Extract the [X, Y] coordinate from the center of the cell holding the provided text.  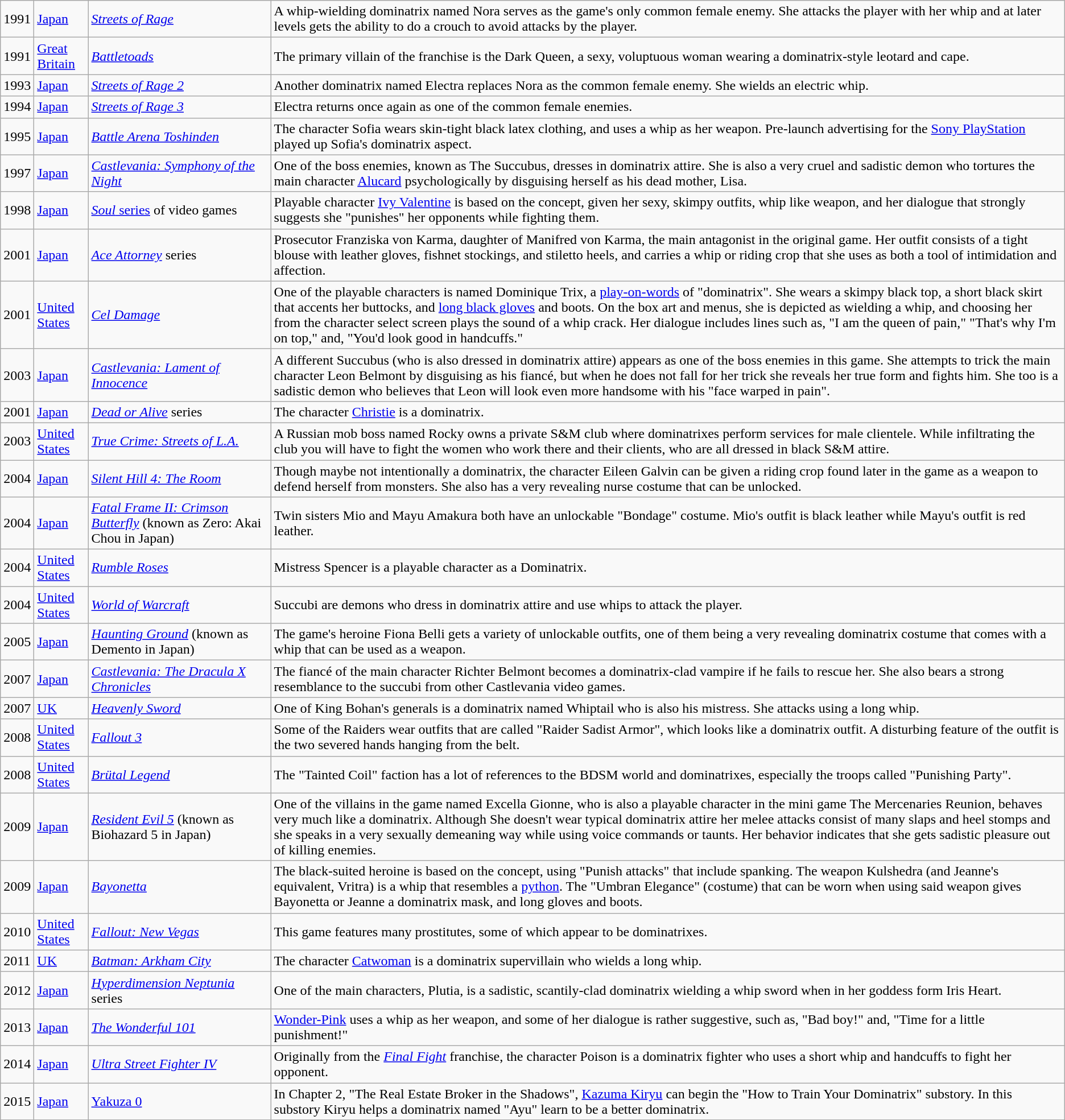
Heavenly Sword [180, 708]
Fallout 3 [180, 737]
Fallout: New Vegas [180, 932]
Castlevania: Symphony of the Night [180, 173]
Electra returns once again as one of the common female enemies. [668, 107]
One of the main characters, Plutia, is a sadistic, scantily-clad dominatrix wielding a whip sword when in her goddess form Iris Heart. [668, 990]
Great Britain [61, 56]
Silent Hill 4: The Room [180, 478]
World of Warcraft [180, 605]
Originally from the Final Fight franchise, the character Poison is a dominatrix fighter who uses a short whip and handcuffs to fight her opponent. [668, 1064]
Battle Arena Toshinden [180, 137]
Streets of Rage 3 [180, 107]
2013 [17, 1027]
The character Catwoman is a dominatrix supervillain who wields a long whip. [668, 961]
2012 [17, 990]
Streets of Rage 2 [180, 85]
1998 [17, 210]
The primary villain of the franchise is the Dark Queen, a sexy, voluptuous woman wearing a dominatrix-style leotard and cape. [668, 56]
Succubi are demons who dress in dominatrix attire and use whips to attack the player. [668, 605]
Wonder-Pink uses a whip as her weapon, and some of her dialogue is rather suggestive, such as, "Bad boy!" and, "Time for a little punishment!" [668, 1027]
True Crime: Streets of L.A. [180, 441]
The Wonderful 101 [180, 1027]
Brütal Legend [180, 775]
Bayonetta [180, 887]
One of King Bohan's generals is a dominatrix named Whiptail who is also his mistress. She attacks using a long whip. [668, 708]
1997 [17, 173]
1995 [17, 137]
Resident Evil 5 (known as Biohazard 5 in Japan) [180, 827]
Twin sisters Mio and Mayu Amakura both have an unlockable "Bondage" costume. Mio's outfit is black leather while Mayu's outfit is red leather. [668, 523]
Castlevania: Lament of Innocence [180, 375]
Streets of Rage [180, 19]
This game features many prostitutes, some of which appear to be dominatrixes. [668, 932]
Castlevania: The Dracula X Chronicles [180, 679]
Mistress Spencer is a playable character as a Dominatrix. [668, 568]
Fatal Frame II: Crimson Butterfly (known as Zero: Akai Chou in Japan) [180, 523]
Battletoads [180, 56]
Haunting Ground (known as Demento in Japan) [180, 642]
The character Christie is a dominatrix. [668, 412]
Batman: Arkham City [180, 961]
2011 [17, 961]
2015 [17, 1101]
Another dominatrix named Electra replaces Nora as the common female enemy. She wields an electric whip. [668, 85]
1994 [17, 107]
Rumble Roses [180, 568]
Hyperdimension Neptunia series [180, 990]
Ultra Street Fighter IV [180, 1064]
Yakuza 0 [180, 1101]
1993 [17, 85]
Soul series of video games [180, 210]
Ace Attorney series [180, 255]
2010 [17, 932]
Dead or Alive series [180, 412]
Cel Damage [180, 315]
2014 [17, 1064]
2005 [17, 642]
The "Tainted Coil" faction has a lot of references to the BDSM world and dominatrixes, especially the troops called "Punishing Party". [668, 775]
